Scan for the cell matching the given text and deliver its (X, Y) coordinate at center. 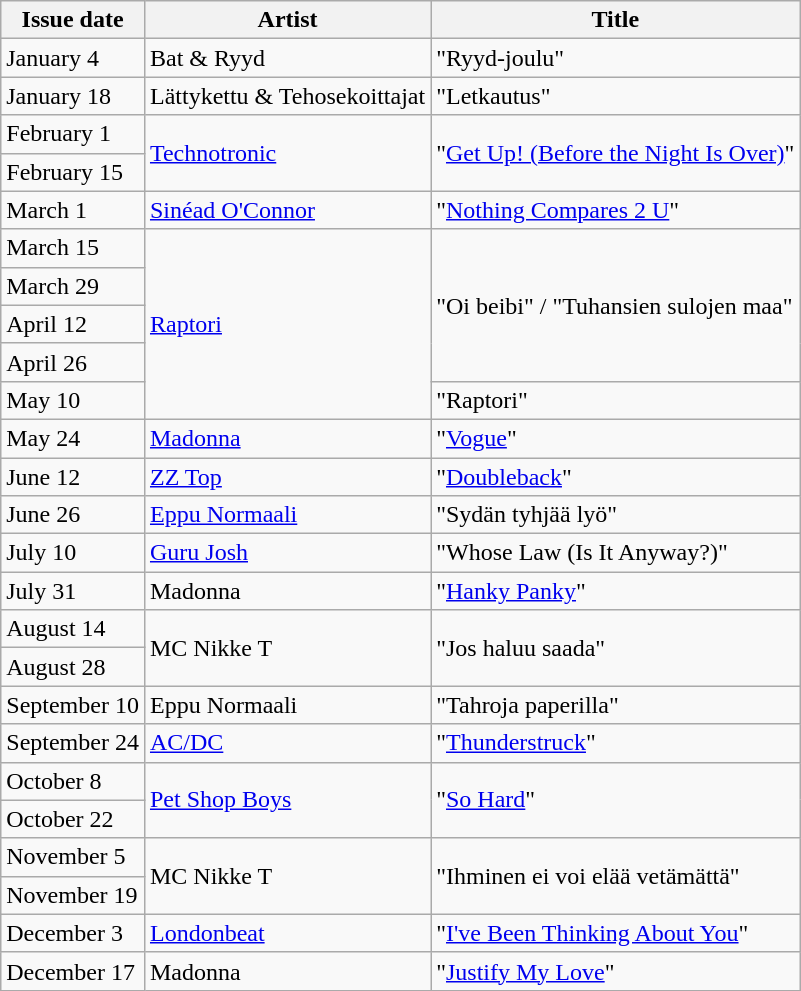
"Justify My Love" (616, 971)
January 18 (73, 96)
"Whose Law (Is It Anyway?)" (616, 553)
"Oi beibi" / "Tuhansien sulojen maa" (616, 305)
Pet Shop Boys (287, 800)
Raptori (287, 324)
"Sydän tyhjää lyö" (616, 515)
"Jos haluu saada" (616, 648)
February 15 (73, 172)
Sinéad O'Connor (287, 210)
Technotronic (287, 153)
December 17 (73, 971)
Guru Josh (287, 553)
March 1 (73, 210)
October 8 (73, 781)
"Ihminen ei voi elää vetämättä" (616, 876)
"So Hard" (616, 800)
"I've Been Thinking About You" (616, 933)
"Thunderstruck" (616, 743)
ZZ Top (287, 477)
November 19 (73, 895)
Artist (287, 20)
January 4 (73, 58)
May 10 (73, 400)
June 12 (73, 477)
September 10 (73, 705)
February 1 (73, 134)
November 5 (73, 857)
Lättykettu & Tehosekoittajat (287, 96)
AC/DC (287, 743)
July 10 (73, 553)
August 14 (73, 629)
Bat & Ryyd (287, 58)
June 26 (73, 515)
Londonbeat (287, 933)
"Raptori" (616, 400)
"Nothing Compares 2 U" (616, 210)
Title (616, 20)
Issue date (73, 20)
"Vogue" (616, 438)
April 26 (73, 362)
April 12 (73, 324)
May 24 (73, 438)
"Letkautus" (616, 96)
"Ryyd-joulu" (616, 58)
October 22 (73, 819)
July 31 (73, 591)
"Tahroja paperilla" (616, 705)
March 29 (73, 286)
"Doubleback" (616, 477)
August 28 (73, 667)
December 3 (73, 933)
September 24 (73, 743)
March 15 (73, 248)
"Get Up! (Before the Night Is Over)" (616, 153)
"Hanky Panky" (616, 591)
